Scan for the cell matching the given text and deliver its (x, y) coordinate at center. 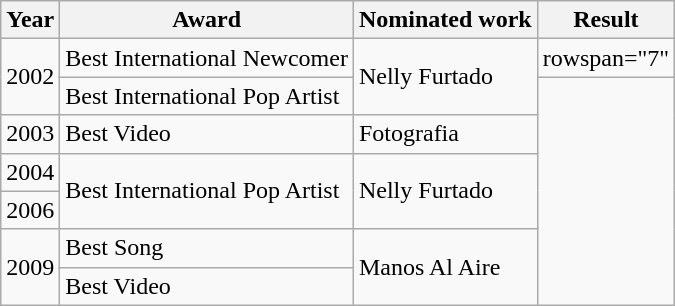
Manos Al Aire (445, 267)
Fotografia (445, 134)
Best International Newcomer (207, 58)
2002 (30, 77)
2006 (30, 210)
Best Song (207, 248)
Nominated work (445, 20)
Award (207, 20)
Result (606, 20)
2004 (30, 172)
Year (30, 20)
2009 (30, 267)
rowspan="7" (606, 58)
2003 (30, 134)
